Determine the [X, Y] coordinate at the center of the cell enclosing the given text.  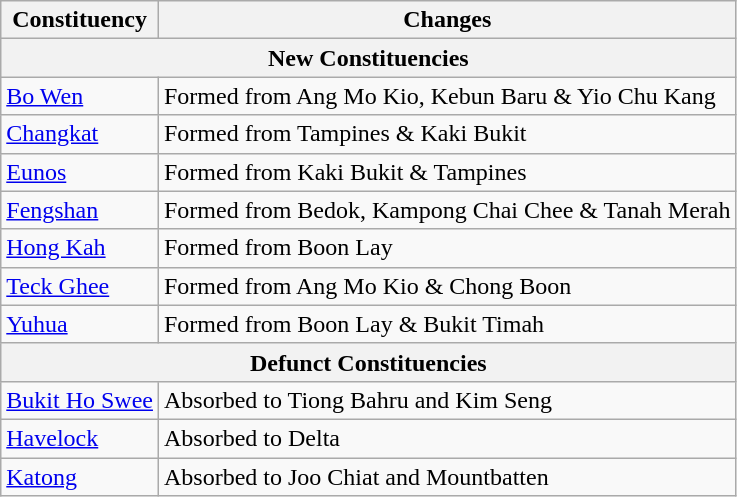
Constituency [80, 20]
Bukit Ho Swee [80, 400]
Absorbed to Tiong Bahru and Kim Seng [447, 400]
Hong Kah [80, 248]
Yuhua [80, 324]
Eunos [80, 172]
Formed from Boon Lay [447, 248]
Absorbed to Joo Chiat and Mountbatten [447, 477]
Formed from Ang Mo Kio, Kebun Baru & Yio Chu Kang [447, 96]
Changkat [80, 134]
Formed from Kaki Bukit & Tampines [447, 172]
Absorbed to Delta [447, 438]
Changes [447, 20]
Formed from Ang Mo Kio & Chong Boon [447, 286]
Formed from Bedok, Kampong Chai Chee & Tanah Merah [447, 210]
Fengshan [80, 210]
Bo Wen [80, 96]
Formed from Tampines & Kaki Bukit [447, 134]
New Constituencies [368, 58]
Havelock [80, 438]
Formed from Boon Lay & Bukit Timah [447, 324]
Defunct Constituencies [368, 362]
Teck Ghee [80, 286]
Katong [80, 477]
